Find where the given text appears and provide that cell's center as [x, y] coordinate. 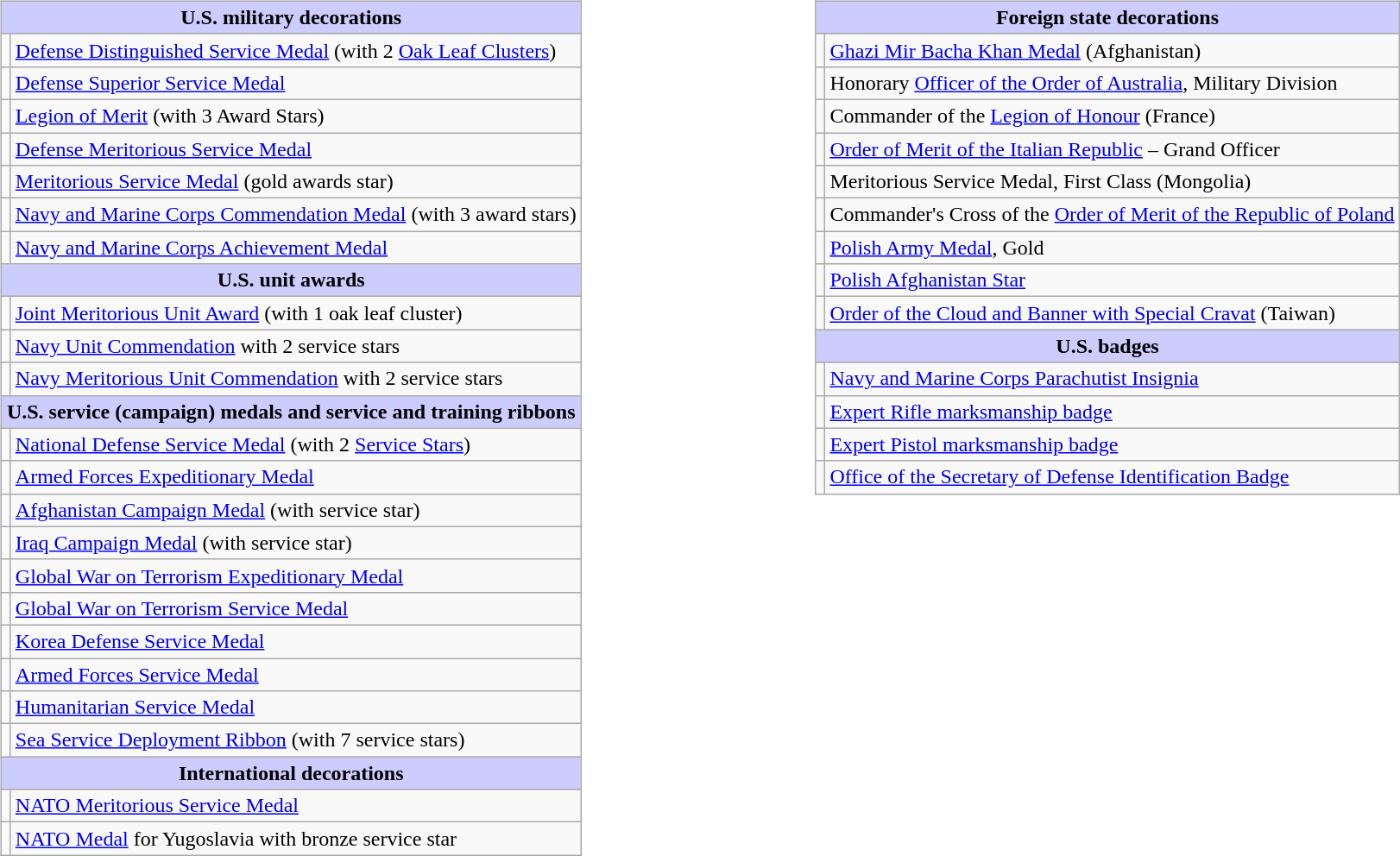
NATO Meritorious Service Medal [295, 806]
Iraq Campaign Medal (with service star) [295, 543]
Commander of the Legion of Honour (France) [1112, 116]
Ghazi Mir Bacha Khan Medal (Afghanistan) [1112, 50]
Navy and Marine Corps Commendation Medal (with 3 award stars) [295, 215]
U.S. military decorations [291, 17]
NATO Medal for Yugoslavia with bronze service star [295, 839]
National Defense Service Medal (with 2 Service Stars) [295, 444]
Sea Service Deployment Ribbon (with 7 service stars) [295, 740]
Afghanistan Campaign Medal (with service star) [295, 510]
Office of the Secretary of Defense Identification Badge [1112, 477]
Meritorious Service Medal, First Class (Mongolia) [1112, 182]
Meritorious Service Medal (gold awards star) [295, 182]
Legion of Merit (with 3 Award Stars) [295, 116]
Expert Rifle marksmanship badge [1112, 412]
Defense Meritorious Service Medal [295, 149]
Commander's Cross of the Order of Merit of the Republic of Poland [1112, 215]
Polish Army Medal, Gold [1112, 248]
Global War on Terrorism Service Medal [295, 608]
Defense Superior Service Medal [295, 83]
Armed Forces Expeditionary Medal [295, 477]
U.S. service (campaign) medals and service and training ribbons [291, 412]
Navy Meritorious Unit Commendation with 2 service stars [295, 379]
Polish Afghanistan Star [1112, 280]
Global War on Terrorism Expeditionary Medal [295, 576]
Expert Pistol marksmanship badge [1112, 444]
Navy and Marine Corps Parachutist Insignia [1112, 379]
Honorary Officer of the Order of Australia, Military Division [1112, 83]
Humanitarian Service Medal [295, 708]
Korea Defense Service Medal [295, 641]
U.S. badges [1107, 346]
Navy Unit Commendation with 2 service stars [295, 346]
Navy and Marine Corps Achievement Medal [295, 248]
Joint Meritorious Unit Award (with 1 oak leaf cluster) [295, 313]
Order of the Cloud and Banner with Special Cravat (Taiwan) [1112, 313]
Foreign state decorations [1107, 17]
U.S. unit awards [291, 280]
Armed Forces Service Medal [295, 674]
International decorations [291, 773]
Order of Merit of the Italian Republic – Grand Officer [1112, 149]
Defense Distinguished Service Medal (with 2 Oak Leaf Clusters) [295, 50]
